Determine the (X, Y) coordinate at the center of the cell enclosing the given text.  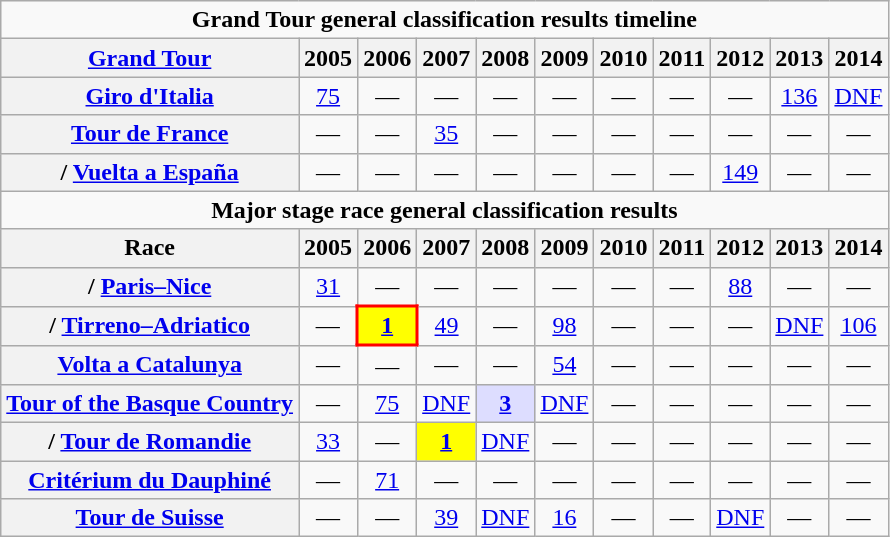
/ Vuelta a España (150, 172)
98 (564, 326)
/ Paris–Nice (150, 286)
3 (506, 403)
88 (740, 286)
106 (858, 326)
Critérium du Dauphiné (150, 479)
Grand Tour (150, 58)
39 (446, 518)
Grand Tour general classification results timeline (444, 20)
Major stage race general classification results (444, 210)
54 (564, 366)
/ Tirreno–Adriatico (150, 326)
Tour de France (150, 134)
Tour of the Basque Country (150, 403)
49 (446, 326)
16 (564, 518)
Tour de Suisse (150, 518)
Giro d'Italia (150, 96)
Volta a Catalunya (150, 366)
136 (800, 96)
Race (150, 248)
149 (740, 172)
33 (328, 441)
71 (388, 479)
35 (446, 134)
/ Tour de Romandie (150, 441)
31 (328, 286)
